Scan for the cell matching the given text and deliver its (X, Y) coordinate at center. 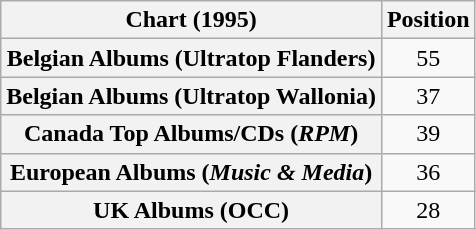
37 (428, 96)
UK Albums (OCC) (192, 210)
European Albums (Music & Media) (192, 172)
55 (428, 58)
Belgian Albums (Ultratop Wallonia) (192, 96)
28 (428, 210)
36 (428, 172)
Canada Top Albums/CDs (RPM) (192, 134)
Belgian Albums (Ultratop Flanders) (192, 58)
Chart (1995) (192, 20)
Position (428, 20)
39 (428, 134)
